Locate the cell with the specified text and output its [X, Y] center coordinate. 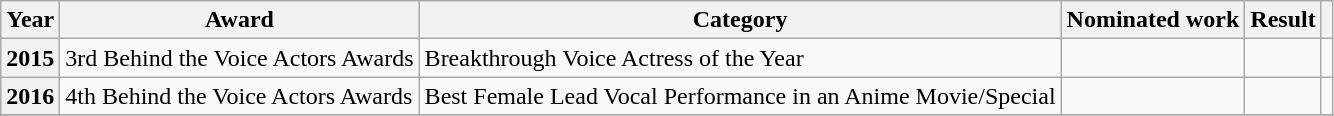
Breakthrough Voice Actress of the Year [740, 58]
2015 [30, 58]
Nominated work [1153, 20]
Best Female Lead Vocal Performance in an Anime Movie/Special [740, 96]
4th Behind the Voice Actors Awards [240, 96]
2016 [30, 96]
Category [740, 20]
Year [30, 20]
Result [1283, 20]
Award [240, 20]
3rd Behind the Voice Actors Awards [240, 58]
